For the text-containing cell, return its midpoint in (X, Y) coordinate format. 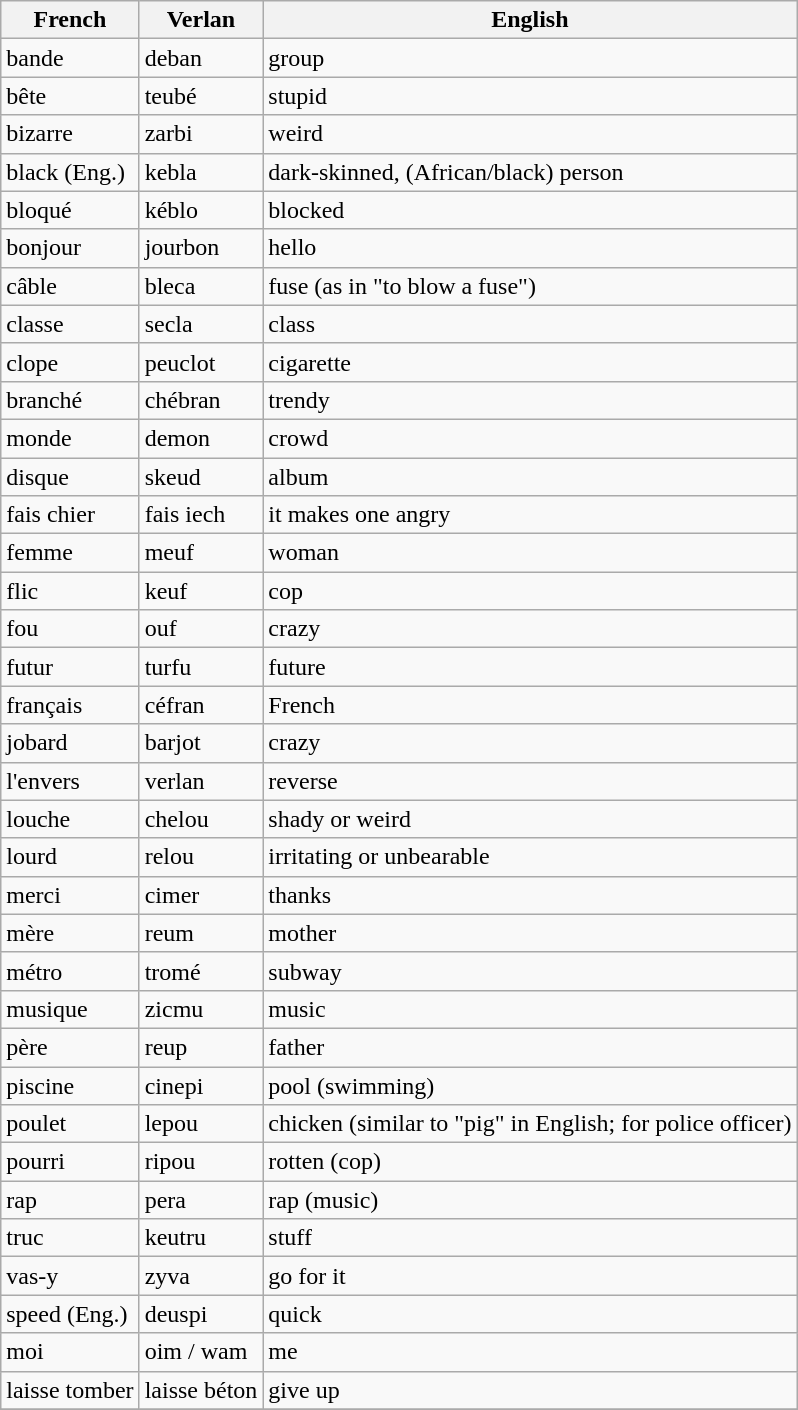
rotten (cop) (530, 1162)
zyva (201, 1276)
cigarette (530, 362)
zarbi (201, 134)
pourri (70, 1162)
class (530, 324)
musique (70, 1009)
bloqué (70, 210)
métro (70, 971)
pera (201, 1200)
fou (70, 629)
bande (70, 58)
father (530, 1047)
deuspi (201, 1314)
ripou (201, 1162)
shady or weird (530, 819)
album (530, 477)
English (530, 20)
céfran (201, 705)
reverse (530, 781)
woman (530, 553)
music (530, 1009)
fuse (as in "to blow a fuse") (530, 286)
rap (70, 1200)
teubé (201, 96)
go for it (530, 1276)
demon (201, 438)
relou (201, 857)
louche (70, 819)
oim / wam (201, 1352)
speed (Eng.) (70, 1314)
chébran (201, 400)
fais chier (70, 515)
cinepi (201, 1085)
laisse tomber (70, 1390)
weird (530, 134)
deban (201, 58)
reup (201, 1047)
keutru (201, 1238)
give up (530, 1390)
reum (201, 933)
stupid (530, 96)
mother (530, 933)
stuff (530, 1238)
meuf (201, 553)
tromé (201, 971)
group (530, 58)
peuclot (201, 362)
bonjour (70, 248)
classe (70, 324)
crowd (530, 438)
français (70, 705)
subway (530, 971)
truc (70, 1238)
vas-y (70, 1276)
irritating or unbearable (530, 857)
barjot (201, 743)
chicken (similar to "pig" in English; for police officer) (530, 1124)
pool (swimming) (530, 1085)
cimer (201, 895)
monde (70, 438)
bête (70, 96)
cop (530, 591)
jobard (70, 743)
skeud (201, 477)
black (Eng.) (70, 172)
turfu (201, 667)
Verlan (201, 20)
clope (70, 362)
kéblo (201, 210)
piscine (70, 1085)
mère (70, 933)
dark-skinned, (African/black) person (530, 172)
keuf (201, 591)
bleca (201, 286)
l'envers (70, 781)
ouf (201, 629)
poulet (70, 1124)
femme (70, 553)
rap (music) (530, 1200)
fais iech (201, 515)
verlan (201, 781)
kebla (201, 172)
trendy (530, 400)
chelou (201, 819)
it makes one angry (530, 515)
père (70, 1047)
branché (70, 400)
laisse béton (201, 1390)
jourbon (201, 248)
future (530, 667)
secla (201, 324)
quick (530, 1314)
disque (70, 477)
blocked (530, 210)
zicmu (201, 1009)
lourd (70, 857)
hello (530, 248)
lepou (201, 1124)
merci (70, 895)
futur (70, 667)
thanks (530, 895)
bizarre (70, 134)
flic (70, 591)
me (530, 1352)
moi (70, 1352)
câble (70, 286)
